Scan for the cell matching the given text and deliver its [x, y] coordinate at center. 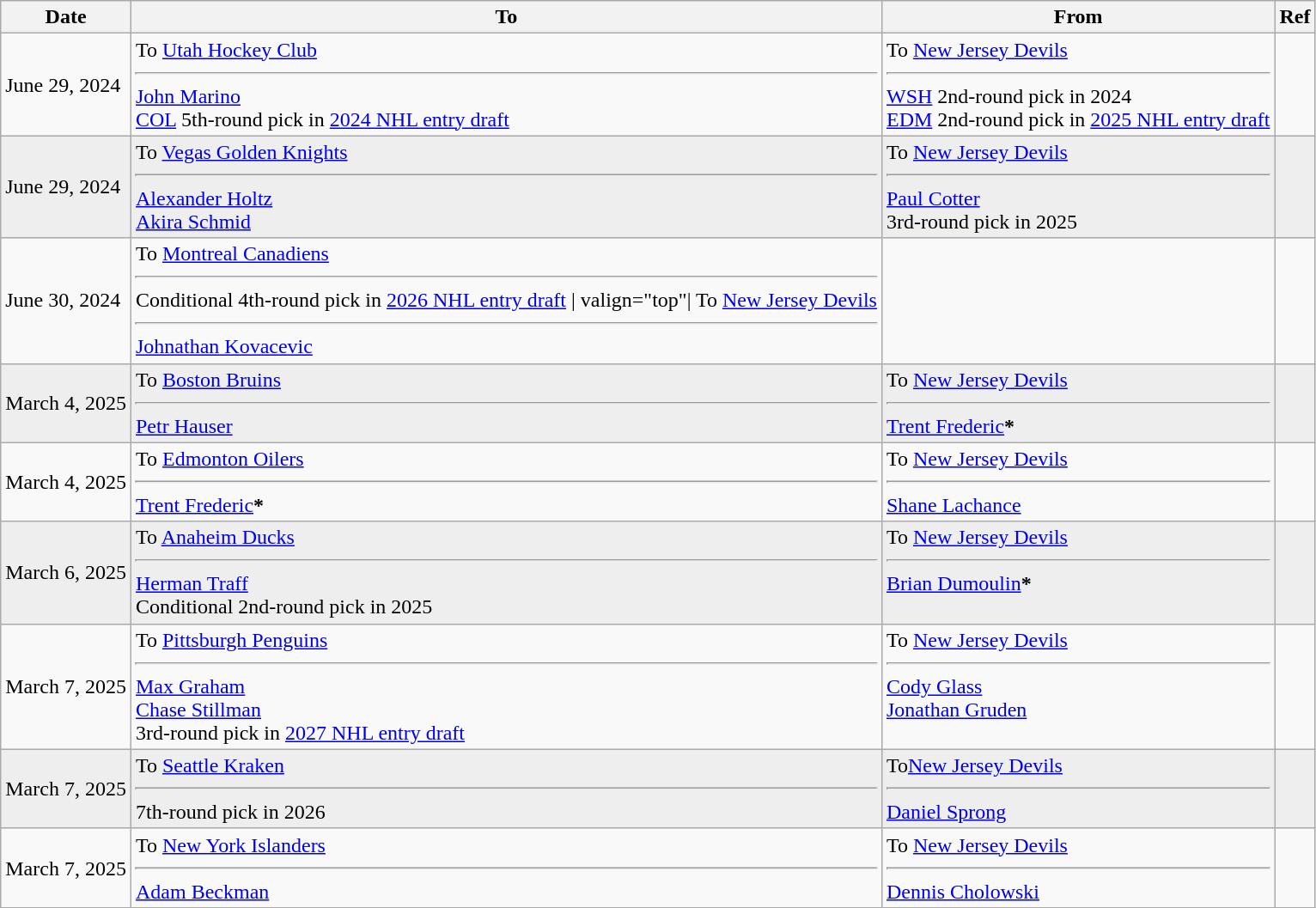
To New Jersey DevilsTrent Frederic* [1077, 403]
To Utah Hockey ClubJohn MarinoCOL 5th-round pick in 2024 NHL entry draft [506, 84]
From [1077, 17]
To New Jersey DevilsPaul Cotter3rd-round pick in 2025 [1077, 187]
To New Jersey DevilsDennis Cholowski [1077, 868]
To Montreal CanadiensConditional 4th-round pick in 2026 NHL entry draft | valign="top"| To New Jersey DevilsJohnathan Kovacevic [506, 301]
To Anaheim DucksHerman TraffConditional 2nd-round pick in 2025 [506, 572]
To New Jersey DevilsWSH 2nd-round pick in 2024EDM 2nd-round pick in 2025 NHL entry draft [1077, 84]
Ref [1295, 17]
To New Jersey DevilsShane Lachance [1077, 482]
June 30, 2024 [66, 301]
To New Jersey DevilsBrian Dumoulin* [1077, 572]
ToNew Jersey DevilsDaniel Sprong [1077, 789]
To Pittsburgh PenguinsMax GrahamChase Stillman3rd-round pick in 2027 NHL entry draft [506, 686]
To New Jersey DevilsCody GlassJonathan Gruden [1077, 686]
March 6, 2025 [66, 572]
To Vegas Golden KnightsAlexander HoltzAkira Schmid [506, 187]
Date [66, 17]
To New York IslandersAdam Beckman [506, 868]
To [506, 17]
To Edmonton OilersTrent Frederic* [506, 482]
To Boston BruinsPetr Hauser [506, 403]
To Seattle Kraken7th-round pick in 2026 [506, 789]
